Output the (X, Y) coordinate of the center of the cell containing the given text.  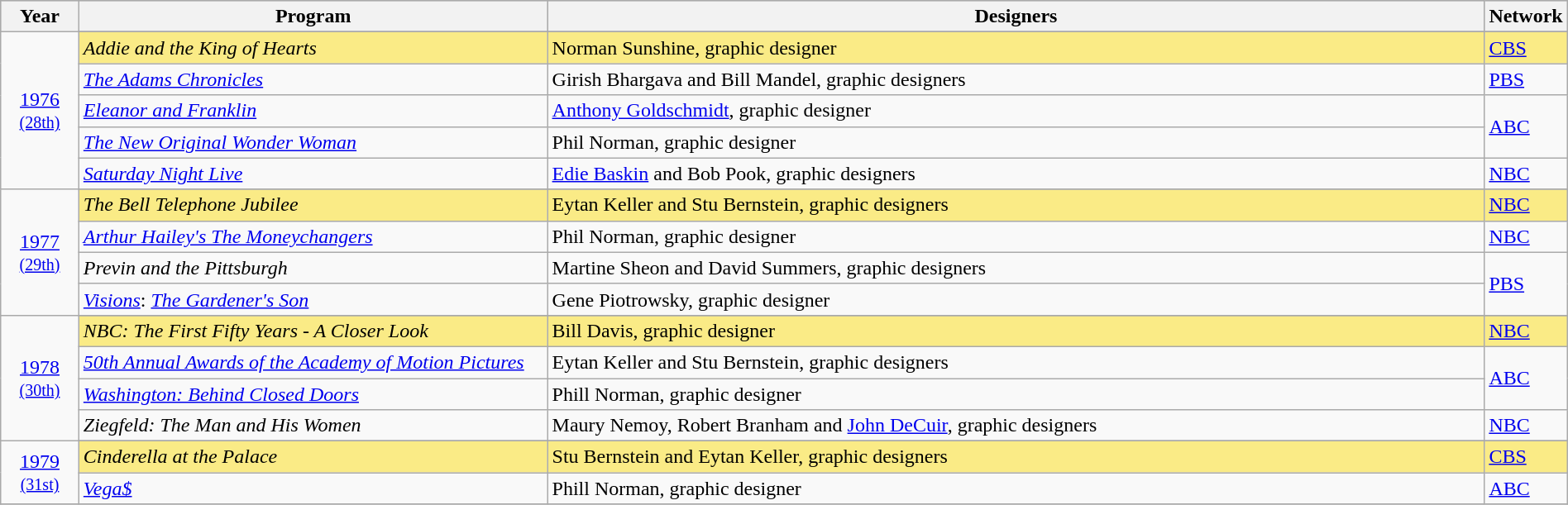
Martine Sheon and David Summers, graphic designers (1016, 268)
Norman Sunshine, graphic designer (1016, 48)
Addie and the King of Hearts (313, 48)
1977(29th) (40, 252)
NBC: The First Fifty Years - A Closer Look (313, 331)
Designers (1016, 17)
The Bell Telephone Jubilee (313, 205)
Washington: Behind Closed Doors (313, 394)
1979(31st) (40, 473)
1976(28th) (40, 111)
Visions: The Gardener's Son (313, 299)
The New Original Wonder Woman (313, 142)
Eleanor and Franklin (313, 111)
Girish Bhargava and Bill Mandel, graphic designers (1016, 79)
50th Annual Awards of the Academy of Motion Pictures (313, 362)
Previn and the Pittsburgh (313, 268)
The Adams Chronicles (313, 79)
Cinderella at the Palace (313, 457)
Bill Davis, graphic designer (1016, 331)
Program (313, 17)
Stu Bernstein and Eytan Keller, graphic designers (1016, 457)
Network (1526, 17)
Vega$ (313, 488)
Anthony Goldschmidt, graphic designer (1016, 111)
Maury Nemoy, Robert Branham and John DeCuir, graphic designers (1016, 426)
Arthur Hailey's The Moneychangers (313, 236)
1978(30th) (40, 378)
Ziegfeld: The Man and His Women (313, 426)
Year (40, 17)
Edie Baskin and Bob Pook, graphic designers (1016, 174)
Saturday Night Live (313, 174)
Gene Piotrowsky, graphic designer (1016, 299)
